From the cell containing the given text, extract its center point as (x, y) coordinate. 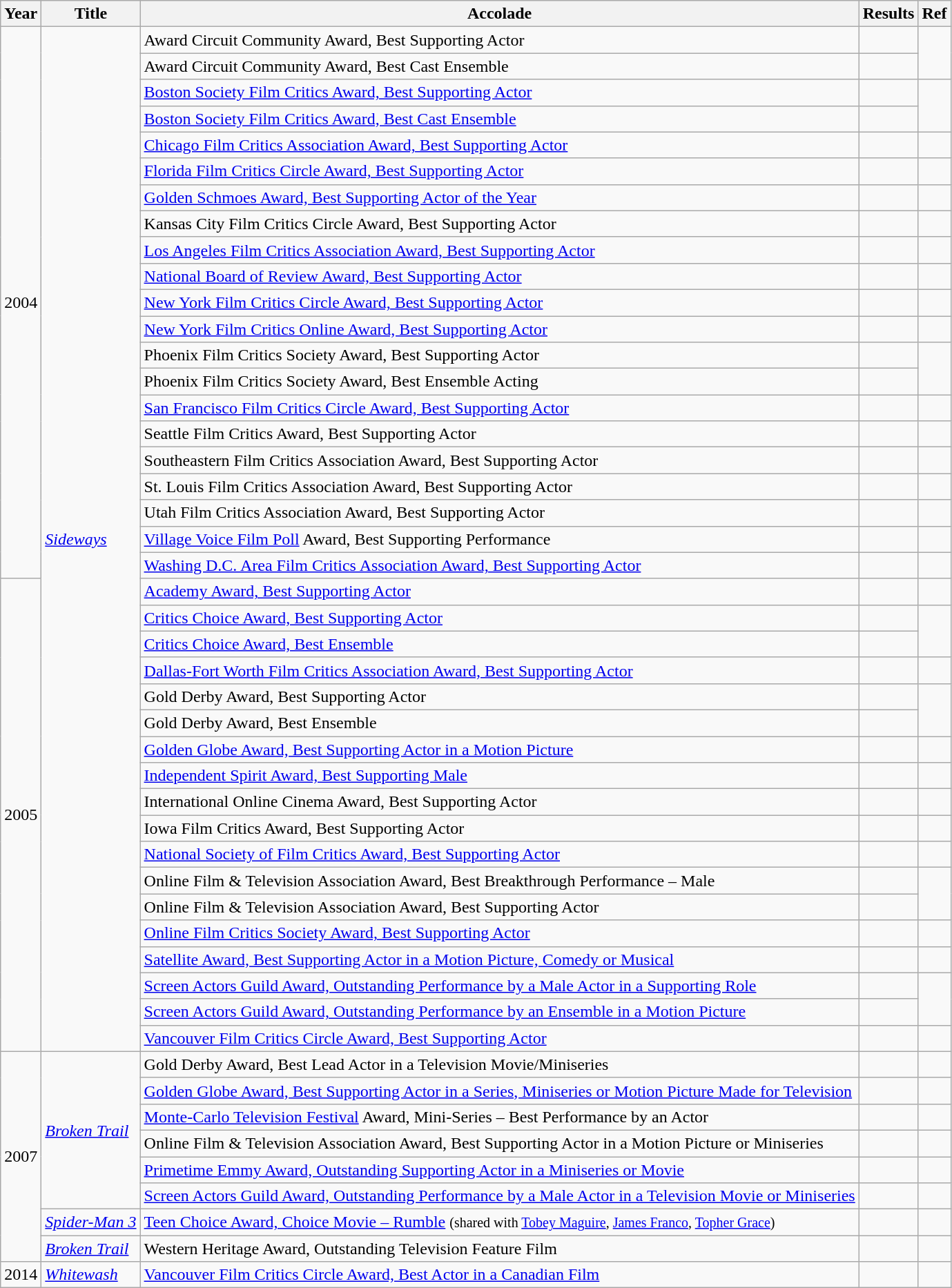
Primetime Emmy Award, Outstanding Supporting Actor in a Miniseries or Movie (500, 1170)
National Society of Film Critics Award, Best Supporting Actor (500, 855)
San Francisco Film Critics Circle Award, Best Supporting Actor (500, 408)
Screen Actors Guild Award, Outstanding Performance by a Male Actor in a Supporting Role (500, 986)
Southeastern Film Critics Association Award, Best Supporting Actor (500, 460)
Golden Schmoes Award, Best Supporting Actor of the Year (500, 197)
Golden Globe Award, Best Supporting Actor in a Motion Picture (500, 749)
National Board of Review Award, Best Supporting Actor (500, 276)
Florida Film Critics Circle Award, Best Supporting Actor (500, 171)
2005 (21, 814)
Academy Award, Best Supporting Actor (500, 592)
Award Circuit Community Award, Best Cast Ensemble (500, 66)
Ref (935, 14)
Award Circuit Community Award, Best Supporting Actor (500, 40)
Spider-Man 3 (91, 1222)
Results (888, 14)
Gold Derby Award, Best Lead Actor in a Television Movie/Miniseries (500, 1064)
Western Heritage Award, Outstanding Television Feature Film (500, 1249)
Critics Choice Award, Best Supporting Actor (500, 618)
Sideways (91, 539)
Monte-Carlo Television Festival Award, Mini-Series – Best Performance by an Actor (500, 1117)
Washing D.C. Area Film Critics Association Award, Best Supporting Actor (500, 565)
Boston Society Film Critics Award, Best Supporting Actor (500, 92)
Year (21, 14)
Boston Society Film Critics Award, Best Cast Ensemble (500, 119)
2014 (21, 1275)
Village Voice Film Poll Award, Best Supporting Performance (500, 539)
2007 (21, 1156)
Online Film & Television Association Award, Best Breakthrough Performance – Male (500, 881)
Phoenix Film Critics Society Award, Best Ensemble Acting (500, 382)
Vancouver Film Critics Circle Award, Best Actor in a Canadian Film (500, 1275)
Independent Spirit Award, Best Supporting Male (500, 776)
Gold Derby Award, Best Ensemble (500, 723)
Online Film & Television Association Award, Best Supporting Actor (500, 907)
Screen Actors Guild Award, Outstanding Performance by a Male Actor in a Television Movie or Miniseries (500, 1196)
Critics Choice Award, Best Ensemble (500, 644)
Vancouver Film Critics Circle Award, Best Supporting Actor (500, 1038)
Online Film Critics Society Award, Best Supporting Actor (500, 933)
Gold Derby Award, Best Supporting Actor (500, 696)
Chicago Film Critics Association Award, Best Supporting Actor (500, 145)
International Online Cinema Award, Best Supporting Actor (500, 802)
Golden Globe Award, Best Supporting Actor in a Series, Miniseries or Motion Picture Made for Television (500, 1091)
Phoenix Film Critics Society Award, Best Supporting Actor (500, 355)
Los Angeles Film Critics Association Award, Best Supporting Actor (500, 250)
Accolade (500, 14)
Satellite Award, Best Supporting Actor in a Motion Picture, Comedy or Musical (500, 959)
Title (91, 14)
Whitewash (91, 1275)
Screen Actors Guild Award, Outstanding Performance by an Ensemble in a Motion Picture (500, 1012)
Teen Choice Award, Choice Movie – Rumble (shared with Tobey Maguire, James Franco, Topher Grace) (500, 1222)
Online Film & Television Association Award, Best Supporting Actor in a Motion Picture or Miniseries (500, 1143)
New York Film Critics Circle Award, Best Supporting Actor (500, 302)
Kansas City Film Critics Circle Award, Best Supporting Actor (500, 224)
Seattle Film Critics Award, Best Supporting Actor (500, 434)
Iowa Film Critics Award, Best Supporting Actor (500, 828)
Utah Film Critics Association Award, Best Supporting Actor (500, 513)
St. Louis Film Critics Association Award, Best Supporting Actor (500, 487)
New York Film Critics Online Award, Best Supporting Actor (500, 329)
2004 (21, 302)
Dallas-Fort Worth Film Critics Association Award, Best Supporting Actor (500, 670)
